Detect which cell encompasses the target text, then output its [X, Y] center coordinate. 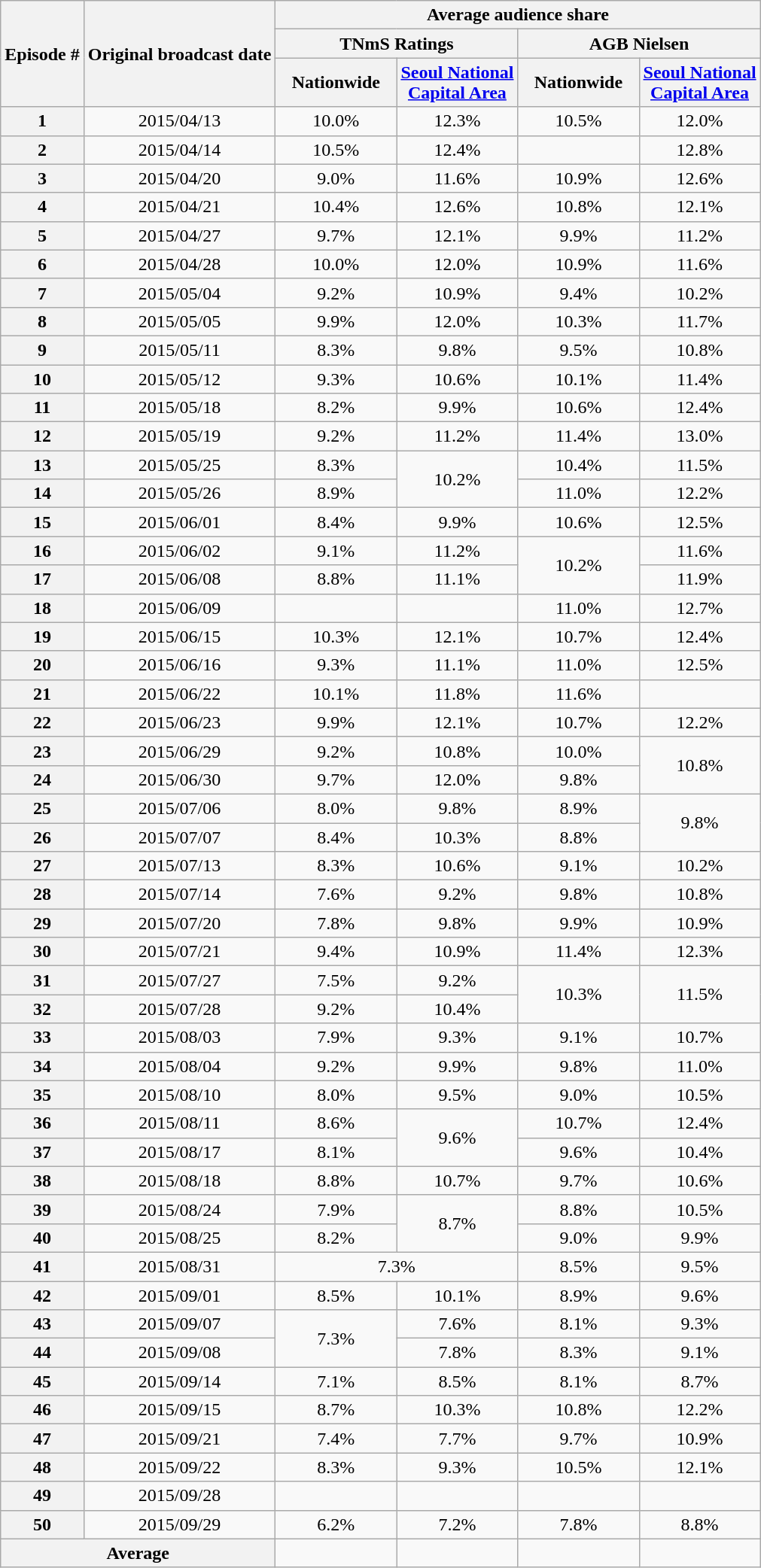
2015/05/11 [179, 350]
2015/09/15 [179, 1410]
Episode # [42, 54]
2015/04/13 [179, 121]
1 [42, 121]
2015/06/29 [179, 751]
40 [42, 1238]
5 [42, 236]
44 [42, 1353]
2015/09/29 [179, 1524]
2015/07/21 [179, 952]
TNmS Ratings [397, 44]
2015/05/12 [179, 378]
2015/08/17 [179, 1152]
2015/09/14 [179, 1381]
28 [42, 895]
19 [42, 637]
6 [42, 264]
45 [42, 1381]
2015/06/08 [179, 579]
2015/06/02 [179, 551]
2015/06/16 [179, 665]
2015/06/09 [179, 608]
47 [42, 1439]
6.2% [336, 1524]
46 [42, 1410]
31 [42, 980]
2015/07/07 [179, 837]
2015/08/25 [179, 1238]
2015/07/27 [179, 980]
10 [42, 378]
39 [42, 1209]
2015/09/28 [179, 1496]
8.6% [336, 1123]
2015/04/20 [179, 178]
17 [42, 579]
27 [42, 866]
2015/04/21 [179, 207]
35 [42, 1095]
2015/09/01 [179, 1295]
13.0% [700, 436]
7.1% [336, 1381]
13 [42, 465]
49 [42, 1496]
9 [42, 350]
2015/05/19 [179, 436]
2015/07/28 [179, 1009]
2015/06/15 [179, 637]
2015/06/01 [179, 522]
42 [42, 1295]
38 [42, 1181]
11.9% [700, 579]
43 [42, 1324]
2015/04/27 [179, 236]
2015/09/08 [179, 1353]
34 [42, 1066]
2015/08/24 [179, 1209]
7.5% [336, 980]
23 [42, 751]
12.7% [700, 608]
25 [42, 808]
12.8% [700, 150]
18 [42, 608]
2015/07/14 [179, 895]
2015/07/13 [179, 866]
7.2% [458, 1524]
3 [42, 178]
26 [42, 837]
4 [42, 207]
14 [42, 494]
16 [42, 551]
2015/07/20 [179, 923]
2 [42, 150]
37 [42, 1152]
7 [42, 293]
11.8% [458, 694]
30 [42, 952]
15 [42, 522]
2015/08/31 [179, 1266]
2015/09/22 [179, 1467]
22 [42, 722]
11 [42, 408]
8 [42, 321]
2015/09/21 [179, 1439]
11.7% [700, 321]
2015/08/03 [179, 1038]
2015/06/22 [179, 694]
2015/08/18 [179, 1181]
12 [42, 436]
2015/05/05 [179, 321]
7.7% [458, 1439]
2015/07/06 [179, 808]
29 [42, 923]
2015/08/11 [179, 1123]
2015/05/25 [179, 465]
7.4% [336, 1439]
48 [42, 1467]
2015/06/23 [179, 722]
36 [42, 1123]
Original broadcast date [179, 54]
20 [42, 665]
2015/09/07 [179, 1324]
24 [42, 779]
50 [42, 1524]
41 [42, 1266]
2015/04/14 [179, 150]
2015/06/30 [179, 779]
Average [139, 1553]
Average audience share [518, 15]
AGB Nielsen [639, 44]
21 [42, 694]
2015/05/26 [179, 494]
2015/08/10 [179, 1095]
32 [42, 1009]
2015/08/04 [179, 1066]
33 [42, 1038]
2015/04/28 [179, 264]
2015/05/04 [179, 293]
2015/05/18 [179, 408]
